Pinpoint the cell where the given text exists, returning its (x, y) midpoint coordinate. 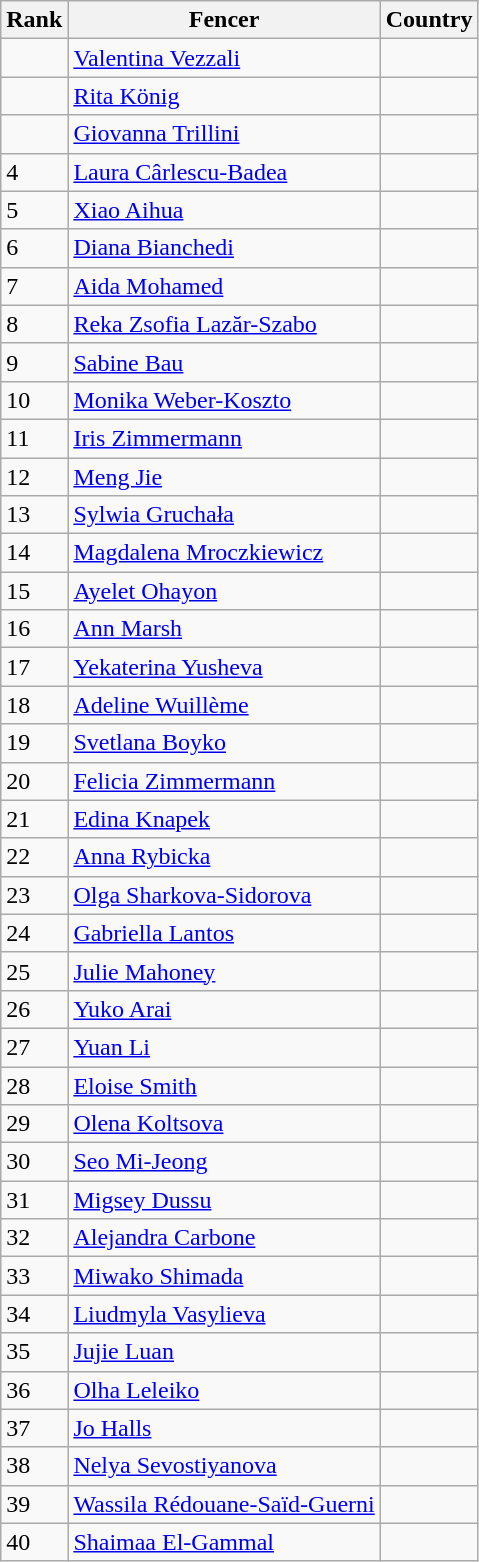
Alejandra Carbone (224, 1238)
Olga Sharkova-Sidorova (224, 895)
Sylwia Gruchała (224, 515)
Giovanna Trillini (224, 134)
20 (34, 781)
Migsey Dussu (224, 1200)
14 (34, 553)
Ann Marsh (224, 629)
Rita König (224, 96)
Nelya Sevostiyanova (224, 1466)
40 (34, 1542)
34 (34, 1314)
Reka Zsofia Lazăr-Szabo (224, 324)
Xiao Aihua (224, 210)
36 (34, 1390)
17 (34, 667)
Aida Mohamed (224, 286)
Miwako Shimada (224, 1276)
15 (34, 591)
Iris Zimmermann (224, 438)
Liudmyla Vasylieva (224, 1314)
6 (34, 248)
7 (34, 286)
Eloise Smith (224, 1085)
35 (34, 1352)
Yuko Arai (224, 1009)
19 (34, 743)
9 (34, 362)
27 (34, 1047)
10 (34, 400)
22 (34, 857)
Valentina Vezzali (224, 58)
38 (34, 1466)
Rank (34, 20)
Sabine Bau (224, 362)
Felicia Zimmermann (224, 781)
Magdalena Mroczkiewicz (224, 553)
32 (34, 1238)
Svetlana Boyko (224, 743)
18 (34, 705)
Ayelet Ohayon (224, 591)
Laura Cârlescu-Badea (224, 172)
Diana Bianchedi (224, 248)
Yekaterina Yusheva (224, 667)
25 (34, 971)
Adeline Wuillème (224, 705)
Anna Rybicka (224, 857)
8 (34, 324)
Fencer (224, 20)
Meng Jie (224, 477)
24 (34, 933)
37 (34, 1428)
30 (34, 1162)
Gabriella Lantos (224, 933)
28 (34, 1085)
5 (34, 210)
33 (34, 1276)
29 (34, 1124)
39 (34, 1504)
11 (34, 438)
12 (34, 477)
Country (429, 20)
26 (34, 1009)
4 (34, 172)
16 (34, 629)
Shaimaa El-Gammal (224, 1542)
Edina Knapek (224, 819)
Olena Koltsova (224, 1124)
31 (34, 1200)
Yuan Li (224, 1047)
Olha Leleiko (224, 1390)
Monika Weber-Koszto (224, 400)
13 (34, 515)
21 (34, 819)
Jujie Luan (224, 1352)
Seo Mi-Jeong (224, 1162)
Jo Halls (224, 1428)
Wassila Rédouane-Saïd-Guerni (224, 1504)
Julie Mahoney (224, 971)
23 (34, 895)
